Pinpoint the cell where the given text exists, returning its (X, Y) midpoint coordinate. 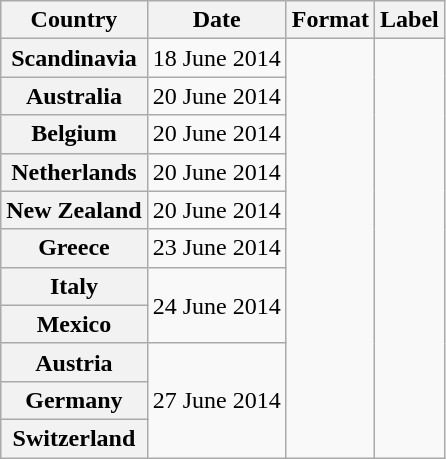
Mexico (74, 324)
Label (410, 20)
Format (330, 20)
New Zealand (74, 210)
Greece (74, 248)
24 June 2014 (216, 305)
Australia (74, 96)
Belgium (74, 134)
Scandinavia (74, 58)
Switzerland (74, 438)
Italy (74, 286)
Germany (74, 400)
18 June 2014 (216, 58)
27 June 2014 (216, 400)
Date (216, 20)
Country (74, 20)
23 June 2014 (216, 248)
Netherlands (74, 172)
Austria (74, 362)
